Identify which cell holds the provided text, then report its [x, y] central coordinate. 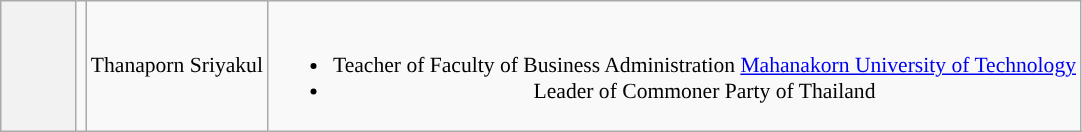
Thanaporn Sriyakul [177, 66]
Teacher of Faculty of Business Administration Mahanakorn University of TechnologyLeader of Commoner Party of Thailand [674, 66]
